Find where the given text appears and provide that cell's center as (X, Y) coordinate. 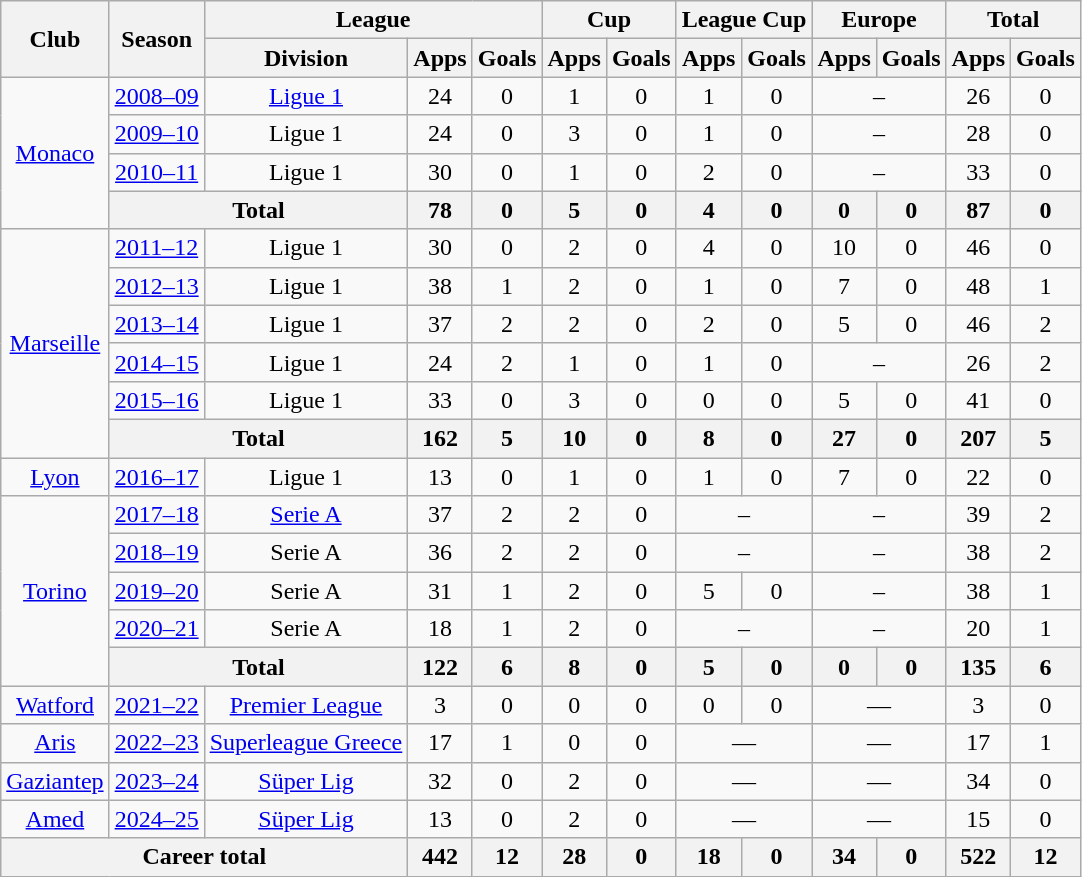
41 (978, 400)
207 (978, 438)
48 (978, 286)
135 (978, 667)
2018–19 (156, 553)
Division (306, 58)
87 (978, 210)
2024–25 (156, 819)
15 (978, 819)
78 (440, 210)
36 (440, 553)
2019–20 (156, 591)
2009–10 (156, 134)
2017–18 (156, 515)
Season (156, 39)
Aris (55, 743)
2011–12 (156, 248)
Torino (55, 591)
Europe (879, 20)
2023–24 (156, 781)
Cup (609, 20)
22 (978, 477)
162 (440, 438)
39 (978, 515)
2022–23 (156, 743)
32 (440, 781)
Marseille (55, 343)
442 (440, 857)
2013–14 (156, 324)
Premier League (306, 705)
2010–11 (156, 172)
2015–16 (156, 400)
2021–22 (156, 705)
522 (978, 857)
2014–15 (156, 362)
2016–17 (156, 477)
Career total (204, 857)
27 (844, 438)
Club (55, 39)
Amed (55, 819)
Lyon (55, 477)
2020–21 (156, 629)
2012–13 (156, 286)
Monaco (55, 153)
Superleague Greece (306, 743)
League Cup (744, 20)
122 (440, 667)
2008–09 (156, 96)
Gaziantep (55, 781)
20 (978, 629)
Watford (55, 705)
League (373, 20)
31 (440, 591)
